From the cell containing the given text, extract its center point as (x, y) coordinate. 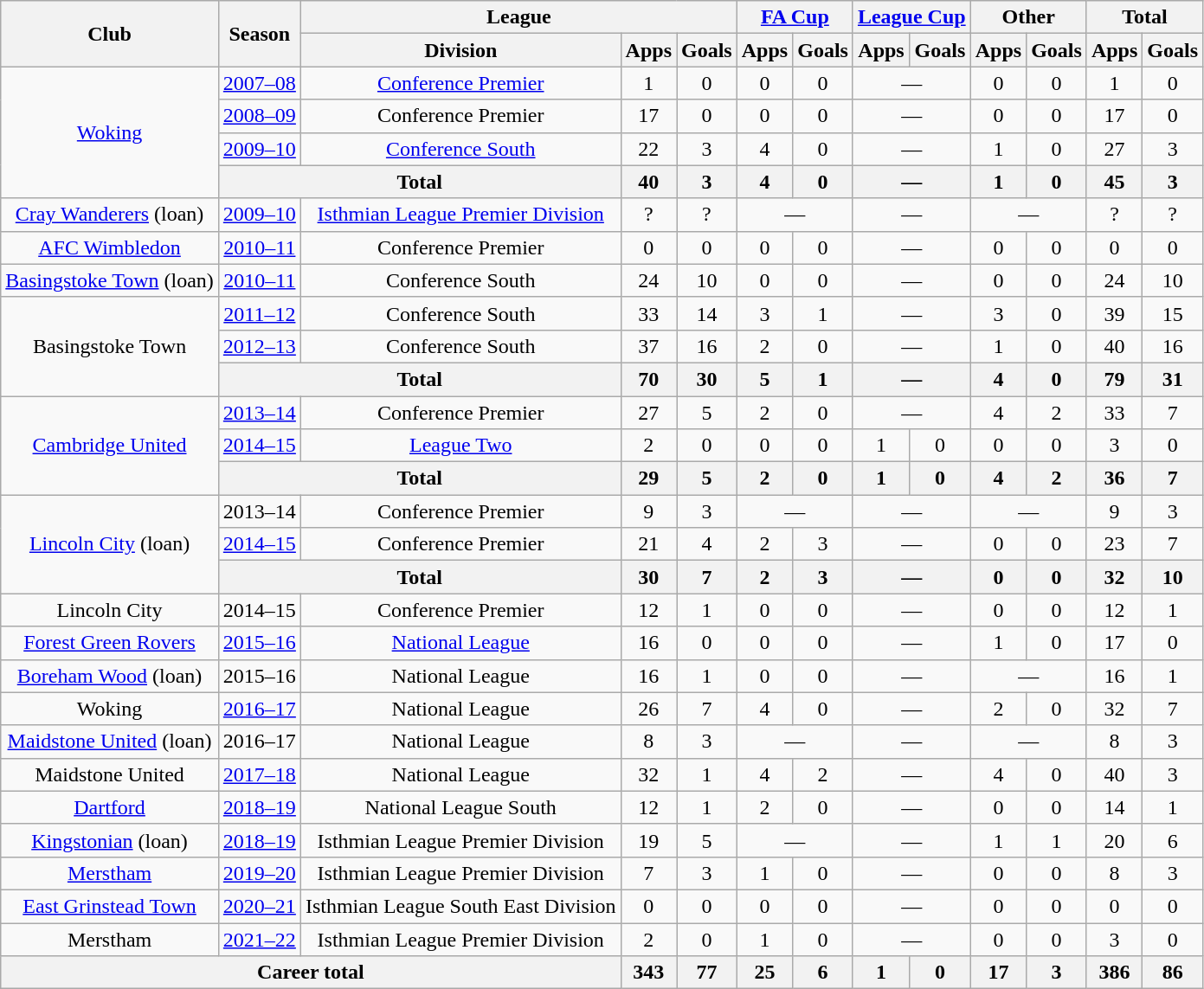
Isthmian League South East Division (460, 906)
25 (764, 973)
70 (648, 379)
East Grinstead Town (110, 906)
26 (648, 709)
Basingstoke Town (110, 346)
2008–09 (260, 116)
19 (648, 840)
29 (648, 478)
AFC Wimbledon (110, 247)
National League South (460, 807)
Division (460, 50)
Boreham Wood (loan) (110, 676)
77 (707, 973)
79 (1114, 379)
2021–22 (260, 939)
Cambridge United (110, 446)
21 (648, 544)
22 (648, 149)
39 (1114, 313)
15 (1173, 313)
Other (1028, 17)
86 (1173, 973)
2020–21 (260, 906)
Basingstoke Town (loan) (110, 280)
45 (1114, 182)
Cray Wanderers (loan) (110, 215)
2007–08 (260, 83)
386 (1114, 973)
31 (1173, 379)
Club (110, 34)
Forest Green Rovers (110, 643)
Dartford (110, 807)
Maidstone United (110, 774)
Kingstonian (loan) (110, 840)
Career total (311, 973)
Lincoln City (loan) (110, 544)
36 (1114, 478)
League Cup (911, 17)
23 (1114, 544)
Season (260, 34)
2012–13 (260, 346)
Lincoln City (110, 610)
20 (1114, 840)
37 (648, 346)
2019–20 (260, 873)
League Two (460, 446)
2011–12 (260, 313)
343 (648, 973)
Maidstone United (loan) (110, 742)
League (518, 17)
2017–18 (260, 774)
FA Cup (795, 17)
